Detect which cell encompasses the target text, then output its (X, Y) center coordinate. 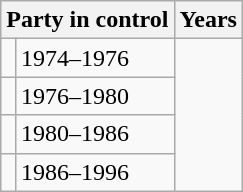
1976–1980 (94, 96)
1986–1996 (94, 172)
1974–1976 (94, 58)
1980–1986 (94, 134)
Party in control (88, 20)
Years (208, 20)
